Capture the cell that displays the provided text and extract its [X, Y] central coordinate. 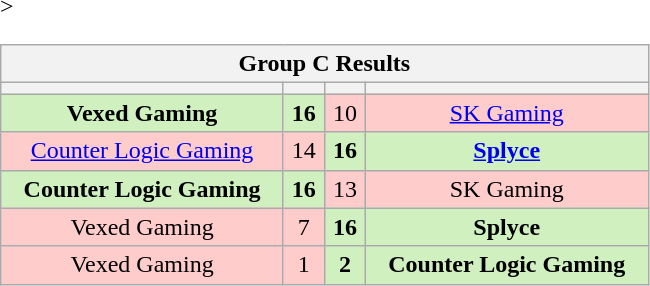
1 [304, 265]
14 [304, 151]
7 [304, 227]
10 [344, 113]
2 [344, 265]
13 [344, 189]
Group C Results [324, 64]
